Pinpoint the cell where the given text exists, returning its (x, y) midpoint coordinate. 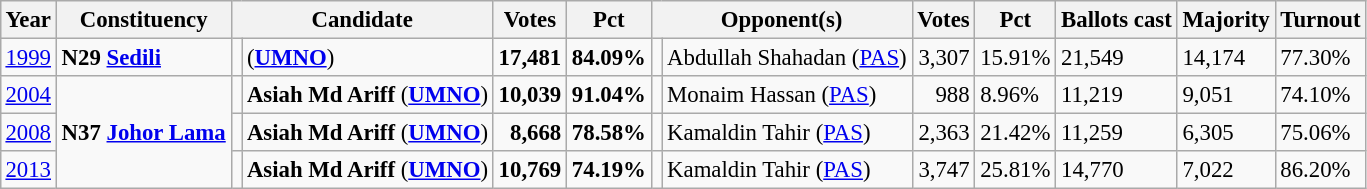
10,769 (530, 170)
N37 Johor Lama (144, 132)
75.06% (1320, 133)
2013 (28, 170)
Opponent(s) (782, 20)
Ballots cast (1116, 20)
Abdullah Shahadan (PAS) (787, 57)
74.10% (1320, 95)
1999 (28, 57)
15.91% (1016, 57)
N29 Sedili (144, 57)
Constituency (144, 20)
14,174 (1226, 57)
6,305 (1226, 133)
3,747 (944, 170)
8.96% (1016, 95)
25.81% (1016, 170)
78.58% (610, 133)
21.42% (1016, 133)
3,307 (944, 57)
Candidate (362, 20)
(UMNO) (368, 57)
21,549 (1116, 57)
77.30% (1320, 57)
2,363 (944, 133)
2004 (28, 95)
988 (944, 95)
86.20% (1320, 170)
17,481 (530, 57)
Majority (1226, 20)
Monaim Hassan (PAS) (787, 95)
14,770 (1116, 170)
11,259 (1116, 133)
2008 (28, 133)
91.04% (610, 95)
Turnout (1320, 20)
11,219 (1116, 95)
Year (28, 20)
74.19% (610, 170)
9,051 (1226, 95)
84.09% (610, 57)
10,039 (530, 95)
8,668 (530, 133)
7,022 (1226, 170)
